Extract the (x, y) coordinate from the center of the cell holding the provided text.  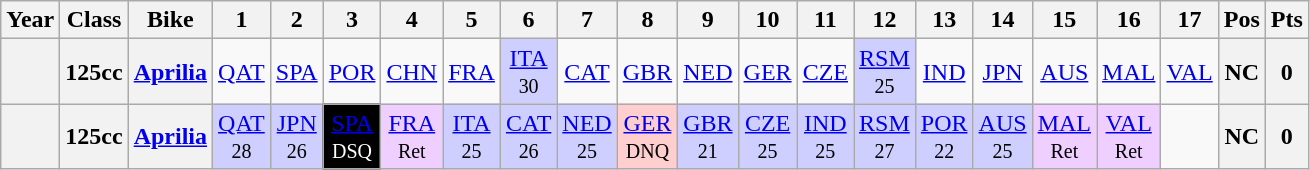
6 (528, 20)
JPN (1002, 72)
12 (885, 20)
1 (242, 20)
GERDNQ (647, 136)
7 (587, 20)
15 (1064, 20)
4 (412, 20)
AUS (1064, 72)
NED (708, 72)
GER (768, 72)
RSM27 (885, 136)
Year (30, 20)
8 (647, 20)
CZE (825, 72)
5 (472, 20)
VAL (1190, 72)
AUS25 (1002, 136)
QAT28 (242, 136)
GBR21 (708, 136)
POR22 (944, 136)
Pos (1242, 20)
10 (768, 20)
FRA (472, 72)
RSM25 (885, 72)
FRARet (412, 136)
IND (944, 72)
QAT (242, 72)
SPADSQ (352, 136)
13 (944, 20)
9 (708, 20)
CAT (587, 72)
17 (1190, 20)
11 (825, 20)
CZE25 (768, 136)
CHN (412, 72)
MAL (1129, 72)
IND25 (825, 136)
JPN26 (296, 136)
16 (1129, 20)
14 (1002, 20)
NED25 (587, 136)
Class (94, 20)
MALRet (1064, 136)
CAT26 (528, 136)
2 (296, 20)
VALRet (1129, 136)
SPA (296, 72)
Pts (1286, 20)
Bike (170, 20)
GBR (647, 72)
ITA25 (472, 136)
3 (352, 20)
POR (352, 72)
ITA30 (528, 72)
